Determine the [X, Y] coordinate at the center of the cell enclosing the given text.  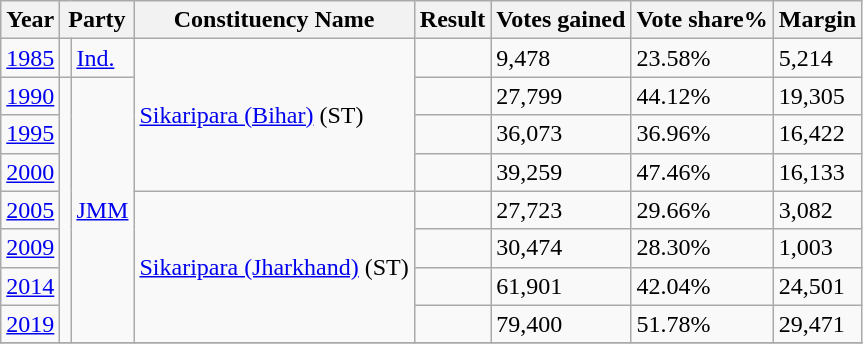
1995 [30, 134]
19,305 [817, 96]
30,474 [561, 248]
16,422 [817, 134]
42.04% [702, 286]
Party [97, 20]
27,723 [561, 210]
Result [452, 20]
3,082 [817, 210]
JMM [102, 210]
Margin [817, 20]
29,471 [817, 324]
2014 [30, 286]
Year [30, 20]
2000 [30, 172]
51.78% [702, 324]
2009 [30, 248]
Votes gained [561, 20]
1,003 [817, 248]
61,901 [561, 286]
36.96% [702, 134]
23.58% [702, 58]
39,259 [561, 172]
29.66% [702, 210]
Vote share% [702, 20]
2019 [30, 324]
2005 [30, 210]
47.46% [702, 172]
Sikaripara (Jharkhand) (ST) [274, 267]
79,400 [561, 324]
28.30% [702, 248]
16,133 [817, 172]
1985 [30, 58]
24,501 [817, 286]
44.12% [702, 96]
5,214 [817, 58]
Sikaripara (Bihar) (ST) [274, 115]
9,478 [561, 58]
1990 [30, 96]
Constituency Name [274, 20]
36,073 [561, 134]
27,799 [561, 96]
Ind. [102, 58]
